Find where the given text appears and provide that cell's center as [x, y] coordinate. 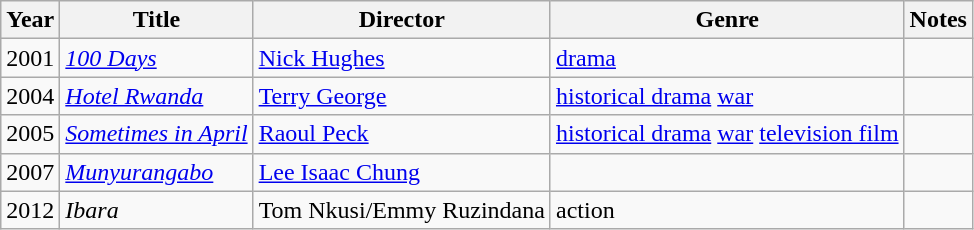
Year [30, 20]
historical drama war television film [727, 134]
Munyurangabo [156, 172]
2004 [30, 96]
drama [727, 58]
Raoul Peck [402, 134]
Genre [727, 20]
Hotel Rwanda [156, 96]
2007 [30, 172]
historical drama war [727, 96]
Tom Nkusi/Emmy Ruzindana [402, 210]
2001 [30, 58]
Sometimes in April [156, 134]
Terry George [402, 96]
Director [402, 20]
2012 [30, 210]
100 Days [156, 58]
2005 [30, 134]
Title [156, 20]
action [727, 210]
Ibara [156, 210]
Notes [938, 20]
Nick Hughes [402, 58]
Lee Isaac Chung [402, 172]
